Determine the [x, y] coordinate at the center of the cell enclosing the given text.  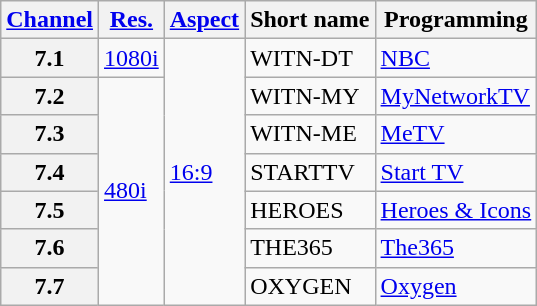
Channel [50, 20]
Aspect [204, 20]
OXYGEN [310, 286]
7.1 [50, 58]
Res. [132, 20]
STARTTV [310, 172]
480i [132, 191]
HEROES [310, 210]
WITN-MY [310, 96]
16:9 [204, 172]
The365 [456, 248]
MyNetworkTV [456, 96]
7.7 [50, 286]
Start TV [456, 172]
7.2 [50, 96]
Oxygen [456, 286]
7.3 [50, 134]
MeTV [456, 134]
WITN-ME [310, 134]
Short name [310, 20]
Programming [456, 20]
7.6 [50, 248]
7.5 [50, 210]
Heroes & Icons [456, 210]
1080i [132, 58]
THE365 [310, 248]
WITN-DT [310, 58]
NBC [456, 58]
7.4 [50, 172]
